Output the (x, y) coordinate of the center of the cell containing the given text.  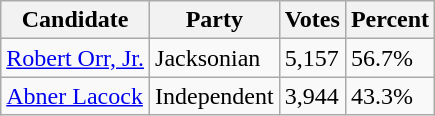
Votes (312, 20)
Jacksonian (215, 58)
Percent (390, 20)
Abner Lacock (76, 96)
5,157 (312, 58)
Party (215, 20)
Candidate (76, 20)
43.3% (390, 96)
Robert Orr, Jr. (76, 58)
3,944 (312, 96)
56.7% (390, 58)
Independent (215, 96)
